Detect which cell encompasses the target text, then output its (x, y) center coordinate. 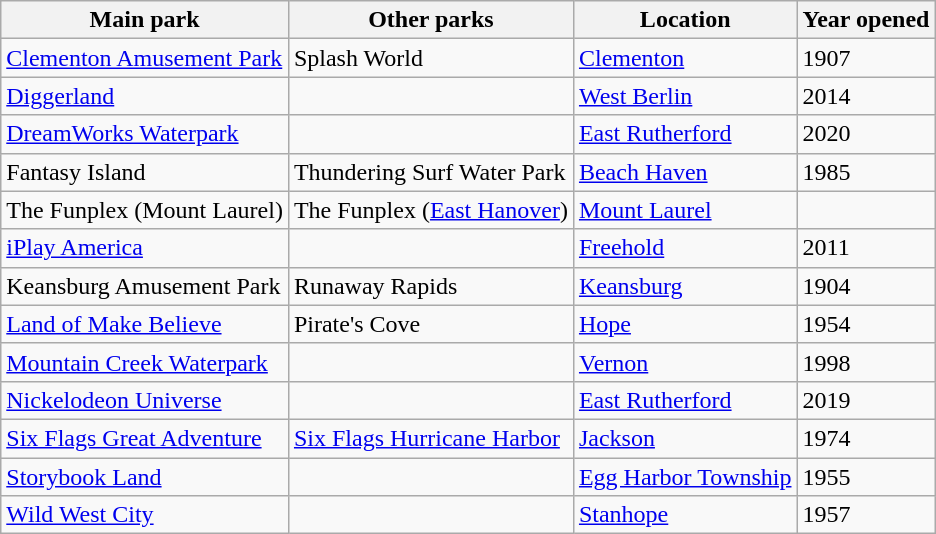
Keansburg (685, 286)
Fantasy Island (145, 172)
2011 (866, 248)
Nickelodeon Universe (145, 400)
Vernon (685, 362)
Diggerland (145, 96)
Other parks (430, 20)
2014 (866, 96)
1974 (866, 438)
1955 (866, 477)
Runaway Rapids (430, 286)
Freehold (685, 248)
Land of Make Believe (145, 324)
2019 (866, 400)
The Funplex (East Hanover) (430, 210)
1904 (866, 286)
West Berlin (685, 96)
Keansburg Amusement Park (145, 286)
Beach Haven (685, 172)
2020 (866, 134)
1985 (866, 172)
Clementon (685, 58)
DreamWorks Waterpark (145, 134)
Wild West City (145, 515)
Hope (685, 324)
iPlay America (145, 248)
Egg Harbor Township (685, 477)
Mountain Creek Waterpark (145, 362)
Location (685, 20)
Thundering Surf Water Park (430, 172)
Splash World (430, 58)
Mount Laurel (685, 210)
1998 (866, 362)
The Funplex (Mount Laurel) (145, 210)
1954 (866, 324)
1907 (866, 58)
Jackson (685, 438)
Stanhope (685, 515)
Storybook Land (145, 477)
Clementon Amusement Park (145, 58)
Pirate's Cove (430, 324)
Main park (145, 20)
1957 (866, 515)
Six Flags Great Adventure (145, 438)
Six Flags Hurricane Harbor (430, 438)
Year opened (866, 20)
